Determine the [x, y] coordinate at the center of the cell enclosing the given text.  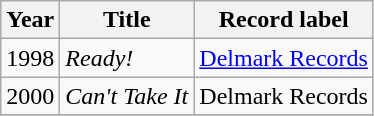
Title [127, 20]
Year [30, 20]
2000 [30, 96]
1998 [30, 58]
Record label [284, 20]
Can't Take It [127, 96]
Ready! [127, 58]
